From the cell containing the given text, extract its center point as [x, y] coordinate. 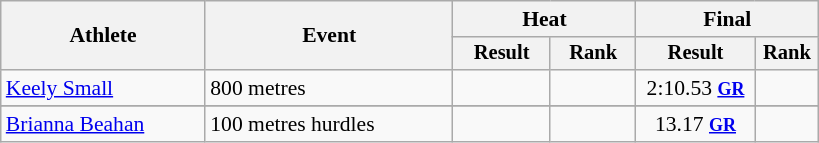
13.17 GR [696, 124]
800 metres [329, 88]
Heat [544, 19]
Athlete [104, 36]
Brianna Beahan [104, 124]
Final [728, 19]
Keely Small [104, 88]
100 metres hurdles [329, 124]
Event [329, 36]
2:10.53 GR [696, 88]
